Detect which cell encompasses the target text, then output its [x, y] center coordinate. 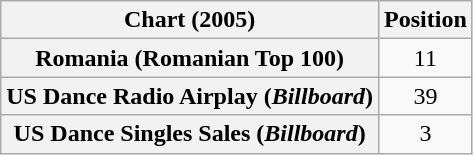
Romania (Romanian Top 100) [190, 58]
US Dance Radio Airplay (Billboard) [190, 96]
Chart (2005) [190, 20]
Position [426, 20]
3 [426, 134]
11 [426, 58]
US Dance Singles Sales (Billboard) [190, 134]
39 [426, 96]
